Identify which cell holds the provided text, then report its [X, Y] central coordinate. 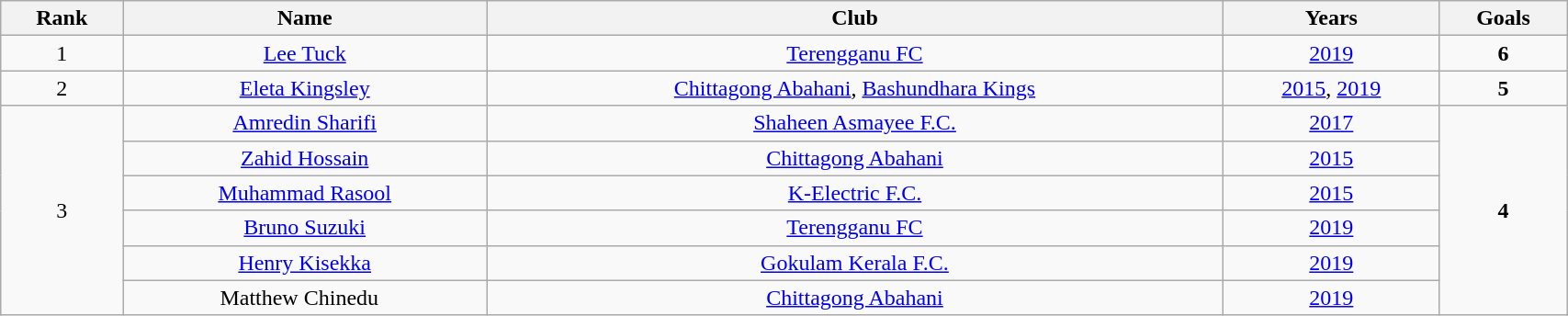
Bruno Suzuki [305, 228]
1 [62, 53]
Chittagong Abahani, Bashundhara Kings [855, 88]
Eleta Kingsley [305, 88]
2 [62, 88]
Goals [1503, 18]
5 [1503, 88]
Club [855, 18]
4 [1503, 210]
Muhammad Rasool [305, 193]
Amredin Sharifi [305, 123]
2015, 2019 [1331, 88]
2017 [1331, 123]
Shaheen Asmayee F.C. [855, 123]
Rank [62, 18]
K-Electric F.C. [855, 193]
Matthew Chinedu [305, 298]
Years [1331, 18]
Gokulam Kerala F.C. [855, 263]
3 [62, 210]
Zahid Hossain [305, 158]
Name [305, 18]
6 [1503, 53]
Henry Kisekka [305, 263]
Lee Tuck [305, 53]
